For the text-containing cell, return its midpoint in [X, Y] coordinate format. 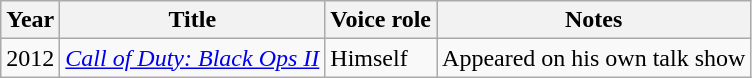
Voice role [381, 20]
Call of Duty: Black Ops II [192, 58]
Notes [594, 20]
2012 [30, 58]
Himself [381, 58]
Title [192, 20]
Appeared on his own talk show [594, 58]
Year [30, 20]
